Provide the (x, y) coordinate of the cell's center where the given text is located.  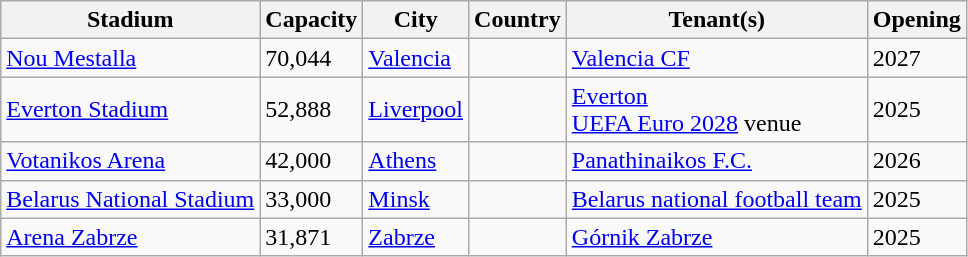
Liverpool (416, 110)
Stadium (130, 20)
Country (518, 20)
42,000 (312, 161)
Tenant(s) (716, 20)
City (416, 20)
70,044 (312, 58)
Votanikos Arena (130, 161)
Zabrze (416, 237)
Capacity (312, 20)
Minsk (416, 199)
Górnik Zabrze (716, 237)
2027 (916, 58)
Valencia (416, 58)
Opening (916, 20)
33,000 (312, 199)
2026 (916, 161)
Arena Zabrze (130, 237)
Panathinaikos F.C. (716, 161)
Everton Stadium (130, 110)
Nou Mestalla (130, 58)
EvertonUEFA Euro 2028 venue (716, 110)
Valencia CF (716, 58)
Belarus national football team (716, 199)
31,871 (312, 237)
Belarus National Stadium (130, 199)
Athens (416, 161)
52,888 (312, 110)
